Extract the [x, y] coordinate from the center of the cell holding the provided text.  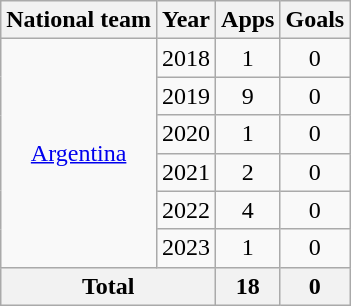
Argentina [79, 153]
2 [248, 172]
2023 [186, 248]
2020 [186, 134]
2021 [186, 172]
18 [248, 286]
Goals [315, 20]
2019 [186, 96]
2018 [186, 58]
National team [79, 20]
Total [108, 286]
Apps [248, 20]
4 [248, 210]
9 [248, 96]
Year [186, 20]
2022 [186, 210]
